For the text-containing cell, return its midpoint in [x, y] coordinate format. 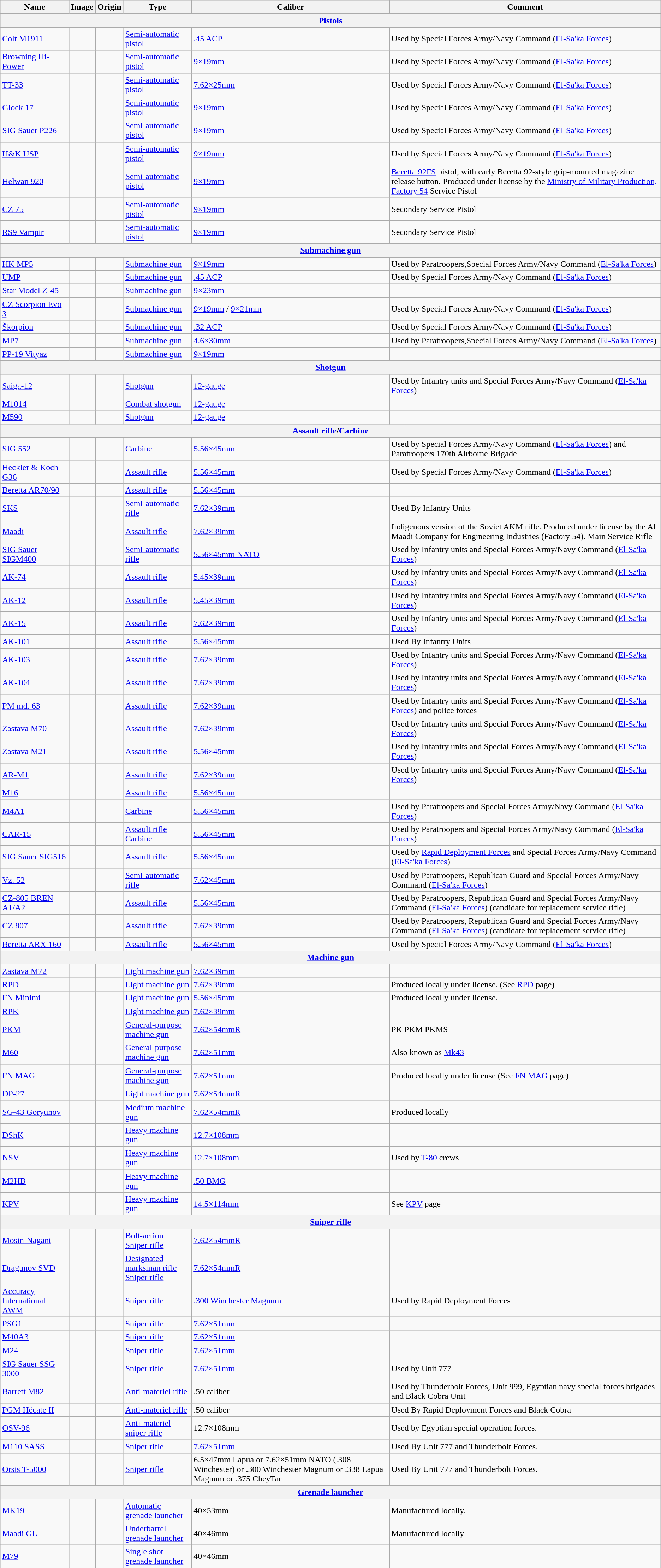
9×23mm [291, 291]
AK-12 [35, 600]
M590 [35, 417]
Name [35, 7]
40×53mm [291, 1510]
See KPV page [525, 1204]
MK19 [35, 1510]
Grenade launcher [330, 1492]
PK PKM PKMS [525, 1029]
M2HB [35, 1181]
CZ Scorpion Evo 3 [35, 309]
AR-M1 [35, 774]
Produced locally under license (See FN MAG page) [525, 1075]
SG-43 Goryunov [35, 1112]
Produced locally [525, 1112]
Barrett M82 [35, 1392]
Origin [109, 7]
DShK [35, 1135]
7.62×25mm [291, 85]
.50 BMG [291, 1181]
Used by Paratroopers, Republican Guard and Special Forces Army/Navy Command (El-Sa'ka Forces) [525, 880]
Accuracy International AWM [35, 1301]
Manufactured locally. [525, 1510]
M60 [35, 1053]
NSV [35, 1158]
SIG 552 [35, 449]
M4A1 [35, 811]
Orsis T-5000 [35, 1469]
Used by Thunderbolt Forces, Unit 999, Egyptian navy special forces brigades and Black Cobra Unit [525, 1392]
Designated marksman rifleSniper rifle [157, 1268]
Browning Hi-Power [35, 61]
AK-74 [35, 577]
M110 SASS [35, 1446]
7.62×45mm [291, 880]
Zastava M21 [35, 752]
HK MP5 [35, 264]
CZ 807 [35, 926]
Maadi [35, 531]
M1014 [35, 404]
Assault rifleCarbine [157, 834]
5.56×45mm NATO [291, 555]
Zastava M70 [35, 728]
Colt M1911 [35, 39]
SIG Sauer SIGM400 [35, 555]
SIG Sauer SSG 3000 [35, 1368]
KPV [35, 1204]
RPK [35, 1011]
Used by Special Forces Army/Navy Command (El-Sa'ka Forces) and Paratroopers 170th Airborne Brigade [525, 449]
Beretta ARX 160 [35, 944]
Star Model Z-45 [35, 291]
H&K USP [35, 153]
FN Minimi [35, 998]
.300 Winchester Magnum [291, 1301]
Helwan 920 [35, 181]
Used by Rapid Deployment Forces [525, 1301]
Maadi GL [35, 1534]
9×19mm / 9×21mm [291, 309]
14.5×114mm [291, 1204]
4.6×30mm [291, 341]
TT-33 [35, 85]
SIG Sauer SIG516 [35, 857]
CZ-805 BREN A1/A2 [35, 903]
CZ 75 [35, 209]
Automatic grenade launcher [157, 1510]
Machine gun [330, 958]
Saiga-12 [35, 386]
OSV-96 [35, 1428]
Dragunov SVD [35, 1268]
Image [82, 7]
Zastava M72 [35, 971]
Assault rifle/Carbine [330, 431]
SKS [35, 508]
6.5×47mm Lapua or 7.62×51mm NATO (.308 Winchester) or .300 Winchester Magnum or .338 Lapua Magnum or .375 CheyTac [291, 1469]
SIG Sauer P226 [35, 131]
Caliber [291, 7]
RPD [35, 984]
PKM [35, 1029]
Anti-materiel sniper rifle [157, 1428]
Pistols [330, 20]
RS9 Vampir [35, 232]
Used by Infantry units and Special Forces Army/Navy Command (El-Sa'ka Forces) and police forces [525, 706]
M16 [35, 793]
Single shot grenade launcher [157, 1556]
M79 [35, 1556]
UMP [35, 277]
AK-103 [35, 660]
Medium machine gun [157, 1112]
Bolt-actionSniper rifle [157, 1241]
Manufactured locally [525, 1534]
Underbarrel grenade launcher [157, 1534]
Comment [525, 7]
PP-19 Vityaz [35, 354]
MP7 [35, 341]
Used by Unit 777 [525, 1368]
PGM Hécate II [35, 1410]
Heckler & Koch G36 [35, 472]
FN MAG [35, 1075]
M24 [35, 1350]
AK-101 [35, 641]
AK-15 [35, 623]
Beretta AR70/90 [35, 490]
Used By Rapid Deployment Forces and Black Cobra [525, 1410]
PM md. 63 [35, 706]
M40A3 [35, 1337]
Škorpion [35, 327]
AK-104 [35, 682]
Also known as Mk43 [525, 1053]
Combat shotgun [157, 404]
Produced locally under license. [525, 998]
Mosin-Nagant [35, 1241]
Used by Egyptian special operation forces. [525, 1428]
Used by T-80 crews [525, 1158]
.32 ACP [291, 327]
Produced locally under license. (See RPD page) [525, 984]
Used by Rapid Deployment Forces and Special Forces Army/Navy Command (El-Sa'ka Forces) [525, 857]
Type [157, 7]
Vz. 52 [35, 880]
PSG1 [35, 1324]
DP-27 [35, 1094]
CAR-15 [35, 834]
Glock 17 [35, 107]
